Scan for the cell matching the given text and deliver its (X, Y) coordinate at center. 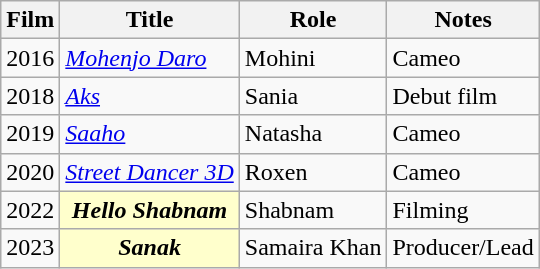
Mohenjo Daro (150, 58)
Roxen (313, 172)
Natasha (313, 134)
Producer/Lead (463, 248)
2022 (30, 210)
Mohini (313, 58)
Film (30, 20)
2016 (30, 58)
Aks (150, 96)
Street Dancer 3D (150, 172)
Hello Shabnam (150, 210)
Sania (313, 96)
Sanak (150, 248)
Shabnam (313, 210)
Filming (463, 210)
2018 (30, 96)
Role (313, 20)
Debut film (463, 96)
2023 (30, 248)
Saaho (150, 134)
Title (150, 20)
2020 (30, 172)
Notes (463, 20)
Samaira Khan (313, 248)
2019 (30, 134)
